Search for the cell housing the specified text and yield its [X, Y] center coordinate. 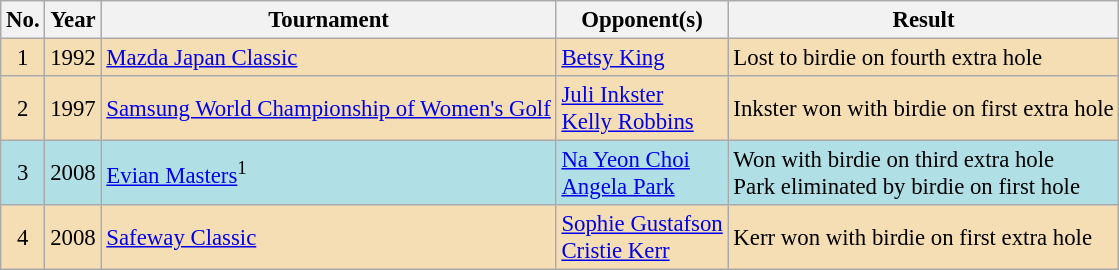
Mazda Japan Classic [328, 58]
Opponent(s) [642, 20]
3 [23, 174]
Evian Masters1 [328, 174]
1 [23, 58]
Year [73, 20]
Safeway Classic [328, 238]
Samsung World Championship of Women's Golf [328, 108]
No. [23, 20]
2 [23, 108]
4 [23, 238]
Won with birdie on third extra holePark eliminated by birdie on first hole [924, 174]
1992 [73, 58]
Sophie Gustafson Cristie Kerr [642, 238]
Inkster won with birdie on first extra hole [924, 108]
Tournament [328, 20]
Kerr won with birdie on first extra hole [924, 238]
1997 [73, 108]
Betsy King [642, 58]
Na Yeon Choi Angela Park [642, 174]
Juli Inkster Kelly Robbins [642, 108]
Result [924, 20]
Lost to birdie on fourth extra hole [924, 58]
